Pinpoint the cell where the given text exists, returning its [X, Y] midpoint coordinate. 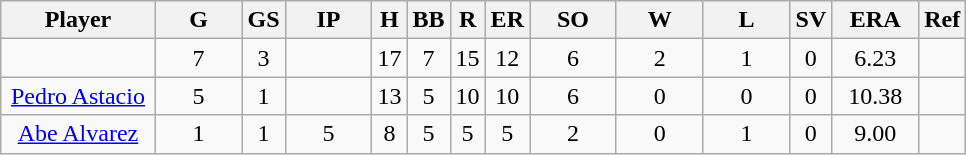
BB [428, 20]
G [198, 20]
IP [328, 20]
H [390, 20]
6.23 [876, 58]
12 [507, 58]
L [746, 20]
ER [507, 20]
W [660, 20]
17 [390, 58]
SV [811, 20]
13 [390, 96]
3 [264, 58]
Abe Alvarez [78, 134]
SO [574, 20]
8 [390, 134]
Ref [942, 20]
R [468, 20]
Pedro Astacio [78, 96]
9.00 [876, 134]
15 [468, 58]
10.38 [876, 96]
Player [78, 20]
ERA [876, 20]
GS [264, 20]
